Return the [X, Y] coordinate for the center point of the cell that contains the specified text.  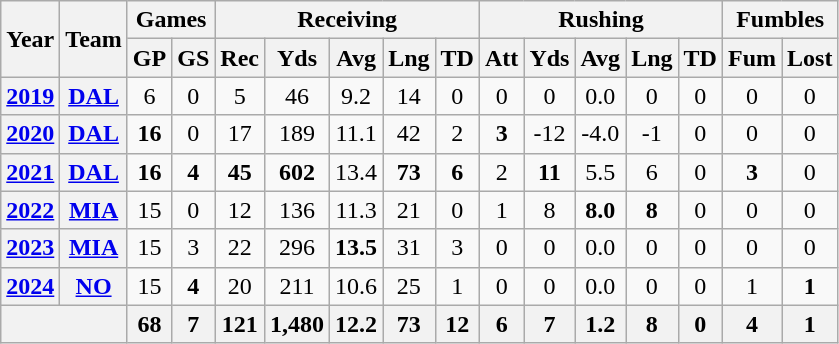
12.2 [356, 324]
2023 [30, 248]
136 [298, 210]
Lost [810, 58]
1,480 [298, 324]
189 [298, 134]
10.6 [356, 286]
9.2 [356, 96]
602 [298, 172]
45 [240, 172]
31 [409, 248]
Team [94, 39]
11.3 [356, 210]
5 [240, 96]
Games [170, 20]
2020 [30, 134]
296 [298, 248]
Receiving [348, 20]
Att [501, 58]
121 [240, 324]
68 [149, 324]
13.5 [356, 248]
-12 [550, 134]
17 [240, 134]
8.0 [600, 210]
GS [194, 58]
2019 [30, 96]
NO [94, 286]
22 [240, 248]
2021 [30, 172]
211 [298, 286]
20 [240, 286]
Rushing [600, 20]
11.1 [356, 134]
13.4 [356, 172]
2022 [30, 210]
42 [409, 134]
2024 [30, 286]
-4.0 [600, 134]
11 [550, 172]
GP [149, 58]
-1 [652, 134]
5.5 [600, 172]
Year [30, 39]
14 [409, 96]
Fumbles [780, 20]
46 [298, 96]
1.2 [600, 324]
Fum [752, 58]
25 [409, 286]
Rec [240, 58]
21 [409, 210]
